Detect which cell encompasses the target text, then output its [x, y] center coordinate. 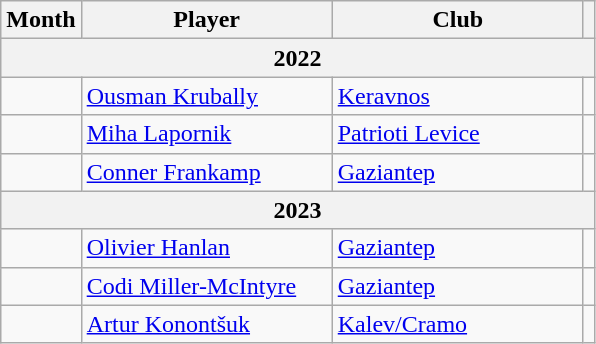
Olivier Hanlan [206, 248]
Miha Lapornik [206, 134]
Month [41, 20]
Patrioti Levice [458, 134]
Codi Miller-McIntyre [206, 286]
2023 [298, 210]
2022 [298, 58]
Keravnos [458, 96]
Club [458, 20]
Ousman Krubally [206, 96]
Player [206, 20]
Conner Frankamp [206, 172]
Kalev/Cramo [458, 324]
Artur Konontšuk [206, 324]
